For the text-containing cell, return its midpoint in (X, Y) coordinate format. 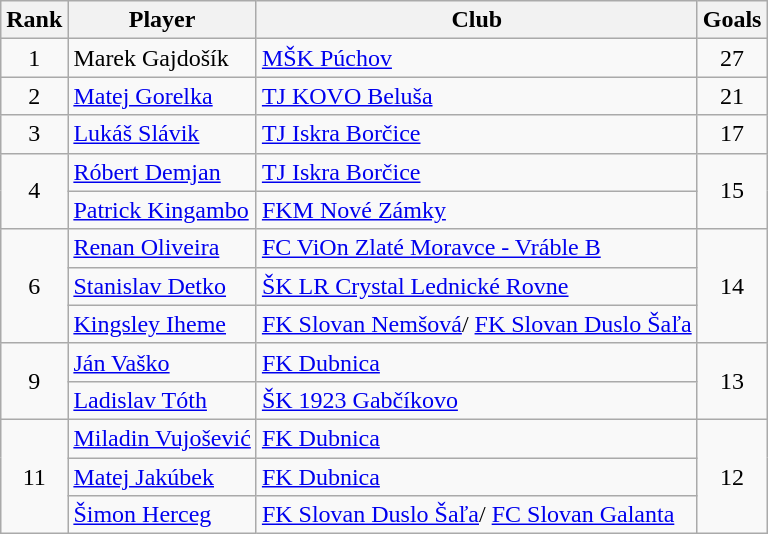
Rank (34, 20)
Marek Gajdošík (162, 58)
Matej Jakúbek (162, 477)
Matej Gorelka (162, 96)
Player (162, 20)
FK Slovan Duslo Šaľa/ FC Slovan Galanta (476, 515)
3 (34, 134)
1 (34, 58)
Club (476, 20)
ŠK LR Crystal Lednické Rovne (476, 286)
11 (34, 476)
2 (34, 96)
17 (732, 134)
Ján Vaško (162, 362)
Šimon Herceg (162, 515)
Miladin Vujošević (162, 438)
FKM Nové Zámky (476, 210)
12 (732, 476)
Ladislav Tóth (162, 400)
Patrick Kingambo (162, 210)
15 (732, 191)
ŠK 1923 Gabčíkovo (476, 400)
14 (732, 286)
27 (732, 58)
4 (34, 191)
Goals (732, 20)
Kingsley Iheme (162, 324)
6 (34, 286)
FC ViOn Zlaté Moravce - Vráble B (476, 248)
Renan Oliveira (162, 248)
Róbert Demjan (162, 172)
Stanislav Detko (162, 286)
21 (732, 96)
MŠK Púchov (476, 58)
FK Slovan Nemšová/ FK Slovan Duslo Šaľa (476, 324)
9 (34, 381)
13 (732, 381)
Lukáš Slávik (162, 134)
TJ KOVO Beluša (476, 96)
